Identify which cell holds the provided text, then report its (X, Y) central coordinate. 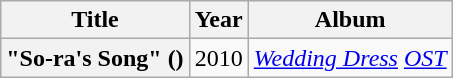
2010 (218, 58)
Album (350, 20)
Wedding Dress OST (350, 58)
Year (218, 20)
"So-ra's Song" () (95, 58)
Title (95, 20)
